Provide the (x, y) coordinate of the cell's center where the given text is located.  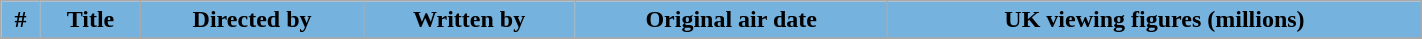
UK viewing figures (millions) (1155, 20)
Written by (468, 20)
Original air date (732, 20)
Title (90, 20)
Directed by (252, 20)
# (21, 20)
